From the cell containing the given text, extract its center point as [X, Y] coordinate. 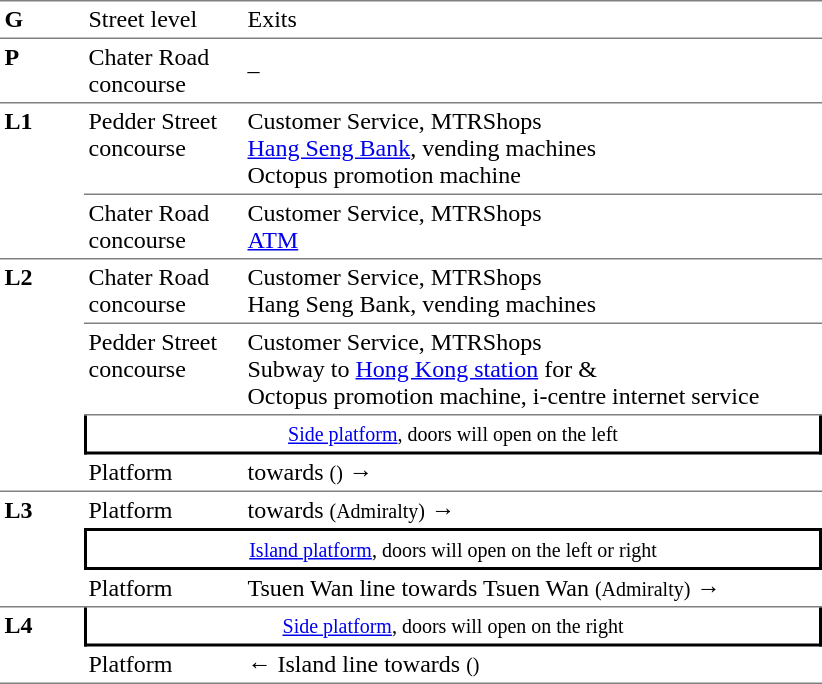
L1 [42, 182]
G [42, 20]
L2 [42, 376]
towards () → [532, 473]
towards (Admiralty) → [532, 510]
– [532, 71]
Exits [532, 20]
Customer Service, MTRShopsHang Seng Bank, vending machines [532, 292]
Side platform, doors will open on the right [453, 628]
L3 [42, 550]
Side platform, doors will open on the left [453, 436]
← Island line towards () [532, 665]
Customer Service, MTRShopsHang Seng Bank, vending machinesOctopus promotion machine [532, 150]
Customer Service, MTRShopsSubway to Hong Kong station for & Octopus promotion machine, i-centre internet service [532, 370]
L4 [42, 646]
Customer Service, MTRShopsATM [532, 227]
Tsuen Wan line towards Tsuen Wan (Admiralty) → [532, 589]
Island platform, doors will open on the left or right [453, 549]
P [42, 71]
Street level [164, 20]
